Return the [x, y] coordinate for the center point of the cell that contains the specified text.  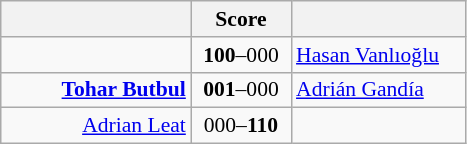
Adrian Leat [96, 126]
001–000 [241, 90]
Adrián Gandía [378, 90]
Tohar Butbul [96, 90]
Score [241, 19]
100–000 [241, 55]
000–110 [241, 126]
Hasan Vanlıoğlu [378, 55]
